Output the (x, y) coordinate of the center of the cell containing the given text.  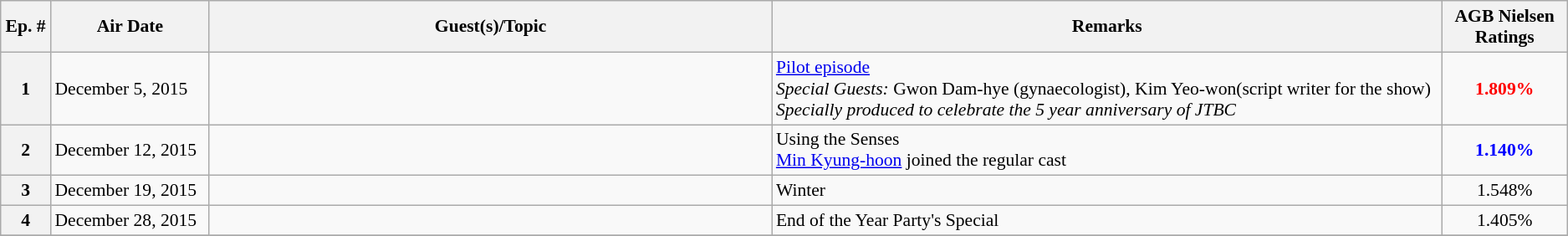
Winter (1107, 191)
Air Date (130, 27)
2 (26, 151)
Remarks (1107, 27)
December 12, 2015 (130, 151)
December 28, 2015 (130, 221)
1.405% (1505, 221)
1.548% (1505, 191)
1 (26, 89)
December 19, 2015 (130, 191)
December 5, 2015 (130, 89)
1.809% (1505, 89)
3 (26, 191)
AGB Nielsen Ratings (1505, 27)
4 (26, 221)
Using the SensesMin Kyung-hoon joined the regular cast (1107, 151)
Ep. # (26, 27)
End of the Year Party's Special (1107, 221)
1.140% (1505, 151)
Guest(s)/Topic (490, 27)
